Capture the cell that displays the provided text and extract its (X, Y) central coordinate. 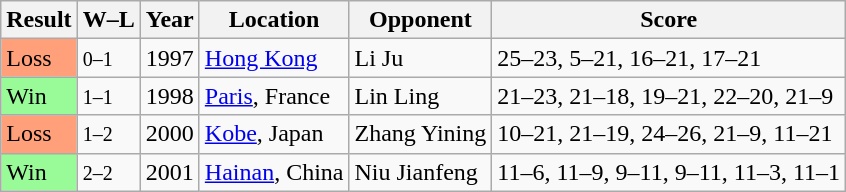
Opponent (420, 20)
Result (39, 20)
10–21, 21–19, 24–26, 21–9, 11–21 (669, 134)
2000 (170, 134)
Li Ju (420, 58)
Hong Kong (274, 58)
0–1 (108, 58)
Hainan, China (274, 172)
Zhang Yining (420, 134)
Lin Ling (420, 96)
1–1 (108, 96)
Paris, France (274, 96)
Location (274, 20)
1998 (170, 96)
2001 (170, 172)
21–23, 21–18, 19–21, 22–20, 21–9 (669, 96)
2–2 (108, 172)
1–2 (108, 134)
Niu Jianfeng (420, 172)
25–23, 5–21, 16–21, 17–21 (669, 58)
W–L (108, 20)
11–6, 11–9, 9–11, 9–11, 11–3, 11–1 (669, 172)
Year (170, 20)
Score (669, 20)
Kobe, Japan (274, 134)
1997 (170, 58)
